Provide the [x, y] coordinate of the cell's center where the given text is located.  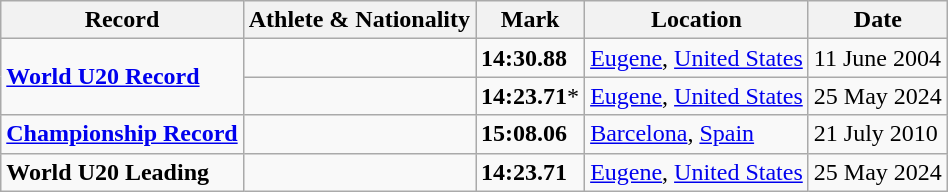
Record [122, 20]
11 June 2004 [878, 58]
Barcelona, Spain [697, 134]
14:30.88 [530, 58]
Location [697, 20]
World U20 Record [122, 77]
14:23.71* [530, 96]
15:08.06 [530, 134]
World U20 Leading [122, 172]
Mark [530, 20]
14:23.71 [530, 172]
21 July 2010 [878, 134]
Championship Record [122, 134]
Date [878, 20]
Athlete & Nationality [359, 20]
